Output the [x, y] coordinate of the center of the cell containing the given text.  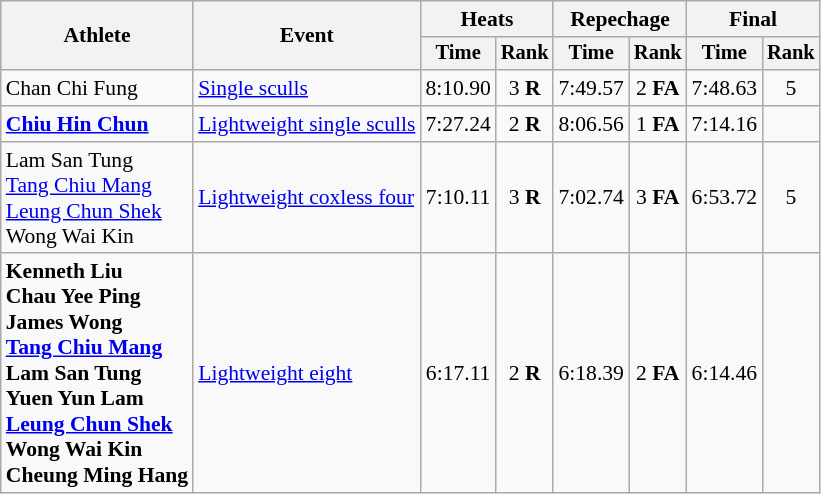
6:18.39 [590, 374]
Event [306, 36]
Lightweight coxless four [306, 198]
Lam San TungTang Chiu MangLeung Chun ShekWong Wai Kin [97, 198]
7:02.74 [590, 198]
7:49.57 [590, 88]
Lightweight single sculls [306, 124]
Lightweight eight [306, 374]
Final [754, 19]
7:10.11 [458, 198]
6:14.46 [724, 374]
8:06.56 [590, 124]
7:14.16 [724, 124]
Athlete [97, 36]
Heats [486, 19]
Single sculls [306, 88]
Kenneth LiuChau Yee PingJames WongTang Chiu MangLam San TungYuen Yun LamLeung Chun ShekWong Wai KinCheung Ming Hang [97, 374]
3 FA [658, 198]
Chan Chi Fung [97, 88]
Chiu Hin Chun [97, 124]
6:17.11 [458, 374]
Repechage [620, 19]
1 FA [658, 124]
7:48.63 [724, 88]
6:53.72 [724, 198]
8:10.90 [458, 88]
7:27.24 [458, 124]
